Output the [X, Y] coordinate of the center of the cell containing the given text.  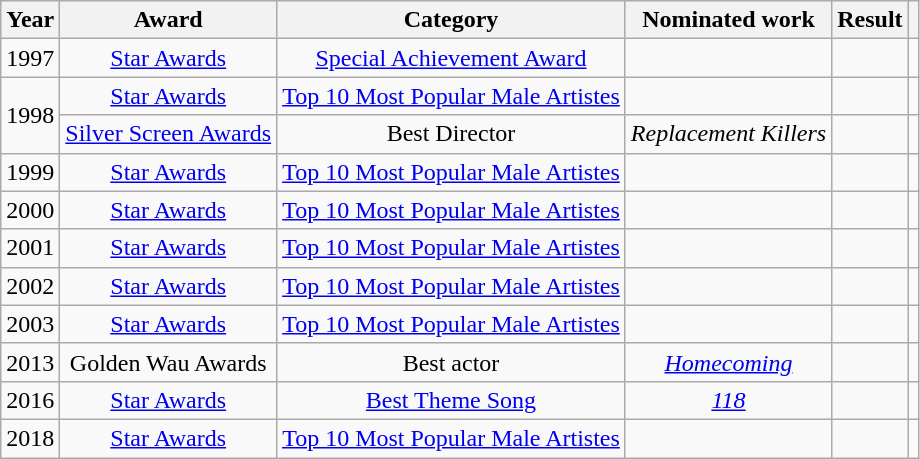
Category [452, 20]
2016 [30, 400]
Year [30, 20]
Award [168, 20]
1998 [30, 115]
1997 [30, 58]
Best Director [452, 134]
Best Theme Song [452, 400]
Result [870, 20]
118 [728, 400]
2002 [30, 286]
2018 [30, 438]
Nominated work [728, 20]
2000 [30, 210]
Replacement Killers [728, 134]
Special Achievement Award [452, 58]
Homecoming [728, 362]
2003 [30, 324]
2001 [30, 248]
Silver Screen Awards [168, 134]
1999 [30, 172]
2013 [30, 362]
Best actor [452, 362]
Golden Wau Awards [168, 362]
